Return the (X, Y) coordinate for the center point of the cell that contains the specified text.  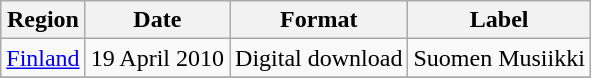
Region (43, 20)
Date (157, 20)
Finland (43, 58)
Suomen Musiikki (499, 58)
19 April 2010 (157, 58)
Format (319, 20)
Label (499, 20)
Digital download (319, 58)
